Scan for the cell matching the given text and deliver its [X, Y] coordinate at center. 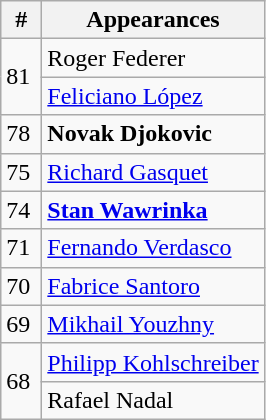
# [22, 20]
Stan Wawrinka [153, 210]
75 [22, 172]
69 [22, 324]
68 [22, 381]
Rafael Nadal [153, 400]
81 [22, 77]
Mikhail Youzhny [153, 324]
Novak Djokovic [153, 134]
Richard Gasquet [153, 172]
Fernando Verdasco [153, 248]
78 [22, 134]
Appearances [153, 20]
Roger Federer [153, 58]
Fabrice Santoro [153, 286]
71 [22, 248]
Philipp Kohlschreiber [153, 362]
Feliciano López [153, 96]
74 [22, 210]
70 [22, 286]
